Return the (X, Y) coordinate for the center point of the cell that contains the specified text.  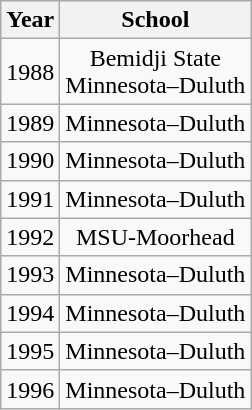
MSU-Moorhead (156, 237)
1988 (30, 72)
1992 (30, 237)
1996 (30, 389)
1989 (30, 123)
1990 (30, 161)
1991 (30, 199)
1993 (30, 275)
School (156, 20)
Year (30, 20)
1995 (30, 351)
Bemidji StateMinnesota–Duluth (156, 72)
1994 (30, 313)
